Capture the cell that displays the provided text and extract its (X, Y) central coordinate. 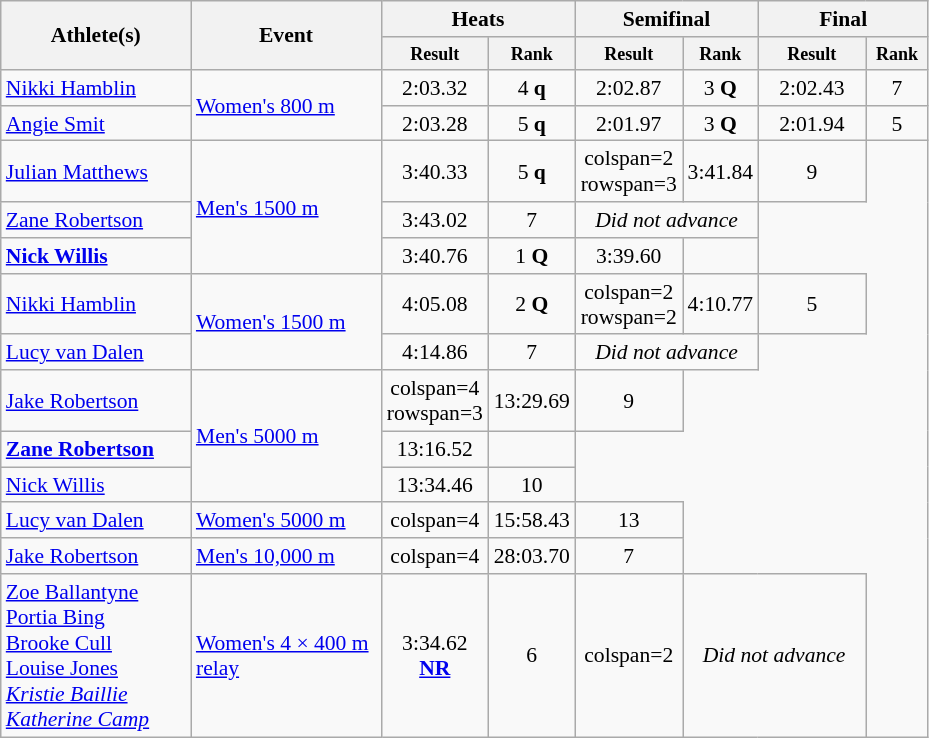
4 q (532, 88)
3:43.02 (435, 220)
Women's 4 × 400 m relay (286, 656)
28:03.70 (532, 556)
Athlete(s) (96, 36)
10 (532, 485)
3:40.33 (435, 172)
4:14.86 (435, 353)
Men's 5000 m (286, 436)
Zoe BallantynePortia BingBrooke CullLouise JonesKristie BaillieKatherine Camp (96, 656)
colspan=2 rowspan=3 (629, 172)
4:05.08 (435, 304)
13:34.46 (435, 485)
Final (843, 19)
6 (532, 656)
3:34.62 NR (435, 656)
Women's 800 m (286, 106)
2:01.97 (629, 124)
colspan=4 rowspan=3 (435, 400)
Men's 1500 m (286, 207)
2:03.32 (435, 88)
15:58.43 (532, 521)
2:01.94 (812, 124)
Women's 1500 m (286, 322)
13:29.69 (532, 400)
13:16.52 (435, 449)
colspan=2 (629, 656)
1 Q (532, 256)
Women's 5000 m (286, 521)
3:40.76 (435, 256)
2 Q (532, 304)
3:39.60 (629, 256)
Angie Smit (96, 124)
2:02.43 (812, 88)
3:41.84 (720, 172)
Men's 10,000 m (286, 556)
2:03.28 (435, 124)
2:02.87 (629, 88)
Heats (478, 19)
4:10.77 (720, 304)
colspan=2 rowspan=2 (629, 304)
Semifinal (666, 19)
13 (629, 521)
Event (286, 36)
Julian Matthews (96, 172)
